Pinpoint the cell where the given text exists, returning its [X, Y] midpoint coordinate. 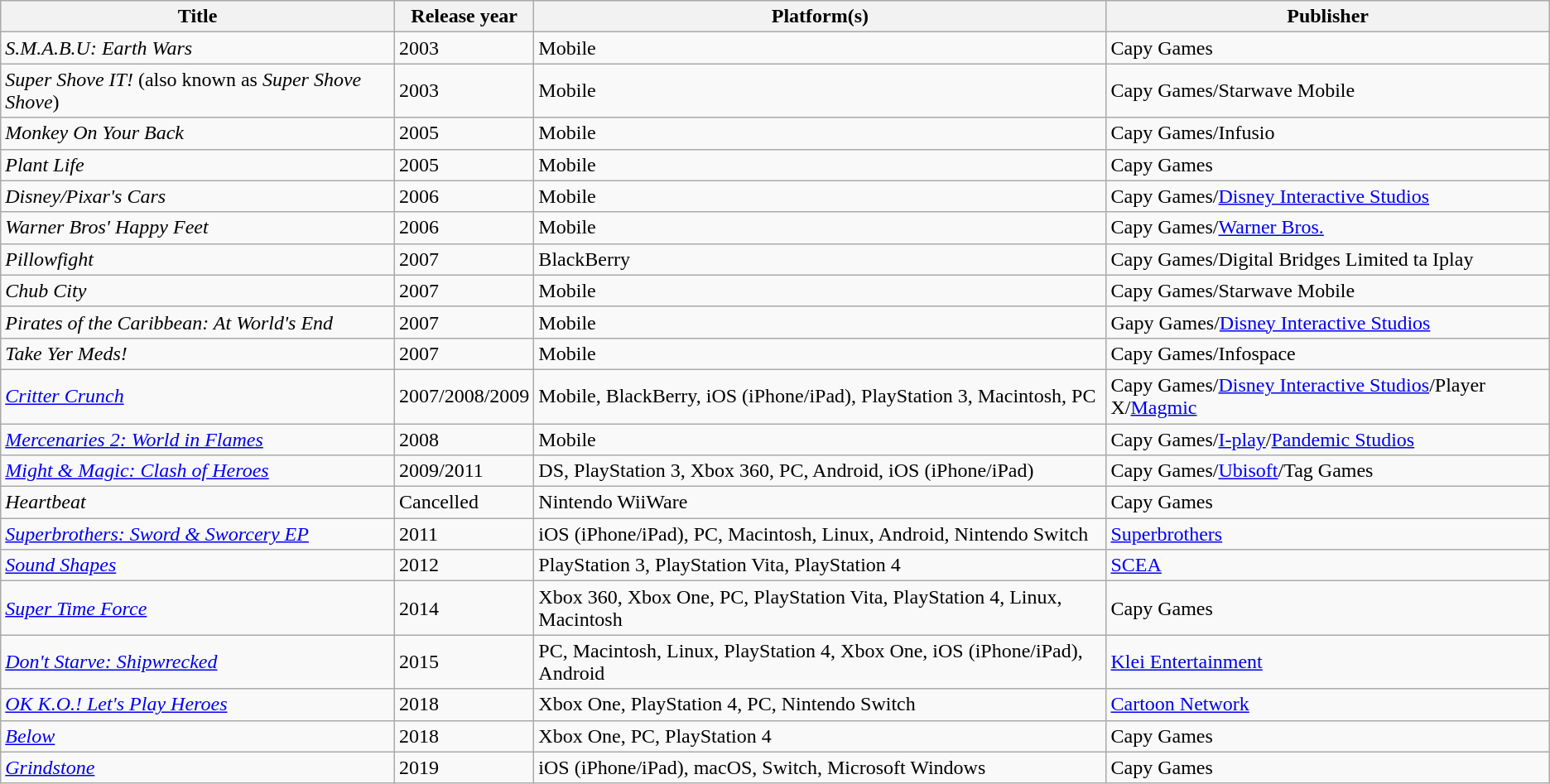
Publisher [1328, 17]
Heartbeat [198, 503]
Critter Crunch [198, 396]
Capy Games/Infospace [1328, 354]
Pirates of the Caribbean: At World's End [198, 322]
Below [198, 736]
Superbrothers [1328, 534]
Grindstone [198, 767]
2014 [464, 608]
Don't Starve: Shipwrecked [198, 662]
2015 [464, 662]
Sound Shapes [198, 565]
Release year [464, 17]
Capy Games/I-play/Pandemic Studios [1328, 440]
2007/2008/2009 [464, 396]
S.M.A.B.U: Earth Wars [198, 48]
Take Yer Meds! [198, 354]
2011 [464, 534]
Capy Games/Disney Interactive Studios [1328, 196]
Capy Games/Ubisoft/Tag Games [1328, 471]
Super Shove IT! (also known as Super Shove Shove) [198, 91]
Capy Games/Disney Interactive Studios/Player X/Magmic [1328, 396]
2008 [464, 440]
Klei Entertainment [1328, 662]
Warner Bros' Happy Feet [198, 228]
2012 [464, 565]
Monkey On Your Back [198, 133]
Nintendo WiiWare [820, 503]
Superbrothers: Sword & Sworcery EP [198, 534]
Cancelled [464, 503]
PC, Macintosh, Linux, PlayStation 4, Xbox One, iOS (iPhone/iPad), Android [820, 662]
iOS (iPhone/iPad), macOS, Switch, Microsoft Windows [820, 767]
Pillowfight [198, 259]
Title [198, 17]
Disney/Pixar's Cars [198, 196]
Capy Games/Infusio [1328, 133]
Plant Life [198, 165]
2009/2011 [464, 471]
Xbox 360, Xbox One, PC, PlayStation Vita, PlayStation 4, Linux, Macintosh [820, 608]
BlackBerry [820, 259]
Xbox One, PC, PlayStation 4 [820, 736]
SCEA [1328, 565]
Xbox One, PlayStation 4, PC, Nintendo Switch [820, 705]
PlayStation 3, PlayStation Vita, PlayStation 4 [820, 565]
Mobile, BlackBerry, iOS (iPhone/iPad), PlayStation 3, Macintosh, PC [820, 396]
2019 [464, 767]
Might & Magic: Clash of Heroes [198, 471]
DS, PlayStation 3, Xbox 360, PC, Android, iOS (iPhone/iPad) [820, 471]
Gapy Games/Disney Interactive Studios [1328, 322]
Chub City [198, 291]
Capy Games/Digital Bridges Limited ta Iplay [1328, 259]
Capy Games/Warner Bros. [1328, 228]
Mercenaries 2: World in Flames [198, 440]
Super Time Force [198, 608]
OK K.O.! Let's Play Heroes [198, 705]
Cartoon Network [1328, 705]
Platform(s) [820, 17]
iOS (iPhone/iPad), PC, Macintosh, Linux, Android, Nintendo Switch [820, 534]
